Search for the cell housing the specified text and yield its (X, Y) center coordinate. 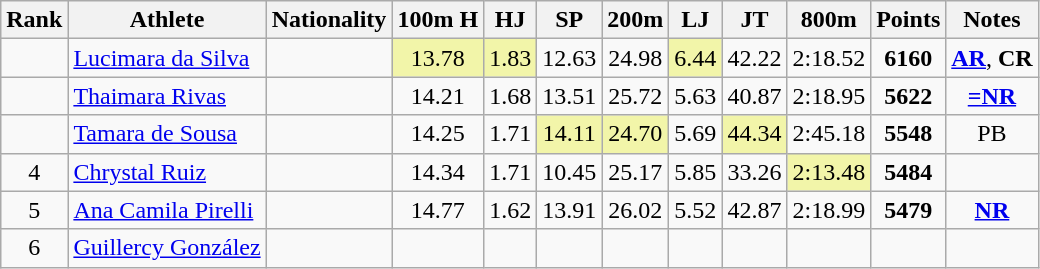
10.45 (570, 172)
5548 (908, 134)
6160 (908, 58)
2:45.18 (829, 134)
Lucimara da Silva (167, 58)
4 (34, 172)
13.78 (438, 58)
6.44 (696, 58)
Ana Camila Pirelli (167, 210)
5479 (908, 210)
1.83 (510, 58)
Nationality (329, 20)
HJ (510, 20)
2:18.95 (829, 96)
5622 (908, 96)
PB (992, 134)
200m (636, 20)
14.77 (438, 210)
13.91 (570, 210)
40.87 (754, 96)
Thaimara Rivas (167, 96)
5.69 (696, 134)
100m H (438, 20)
800m (829, 20)
14.34 (438, 172)
Notes (992, 20)
NR (992, 210)
Points (908, 20)
2:13.48 (829, 172)
Rank (34, 20)
5484 (908, 172)
AR, CR (992, 58)
33.26 (754, 172)
42.87 (754, 210)
2:18.99 (829, 210)
5.85 (696, 172)
5 (34, 210)
44.34 (754, 134)
=NR (992, 96)
26.02 (636, 210)
24.98 (636, 58)
13.51 (570, 96)
5.63 (696, 96)
Tamara de Sousa (167, 134)
JT (754, 20)
SP (570, 20)
6 (34, 248)
25.72 (636, 96)
25.17 (636, 172)
12.63 (570, 58)
LJ (696, 20)
14.11 (570, 134)
24.70 (636, 134)
2:18.52 (829, 58)
14.21 (438, 96)
Athlete (167, 20)
42.22 (754, 58)
14.25 (438, 134)
Guillercy González (167, 248)
5.52 (696, 210)
Chrystal Ruiz (167, 172)
1.62 (510, 210)
1.68 (510, 96)
